Search for the cell housing the specified text and yield its (X, Y) center coordinate. 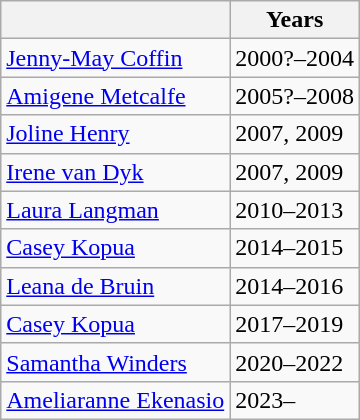
Jenny-May Coffin (116, 58)
Amigene Metcalfe (116, 96)
2005?–2008 (295, 96)
2020–2022 (295, 362)
Years (295, 20)
2023– (295, 400)
Irene van Dyk (116, 172)
Samantha Winders (116, 362)
Leana de Bruin (116, 286)
Ameliaranne Ekenasio (116, 400)
2017–2019 (295, 324)
2010–2013 (295, 210)
Laura Langman (116, 210)
2014–2016 (295, 286)
2014–2015 (295, 248)
2000?–2004 (295, 58)
Joline Henry (116, 134)
